Extract the [X, Y] coordinate from the center of the cell holding the provided text.  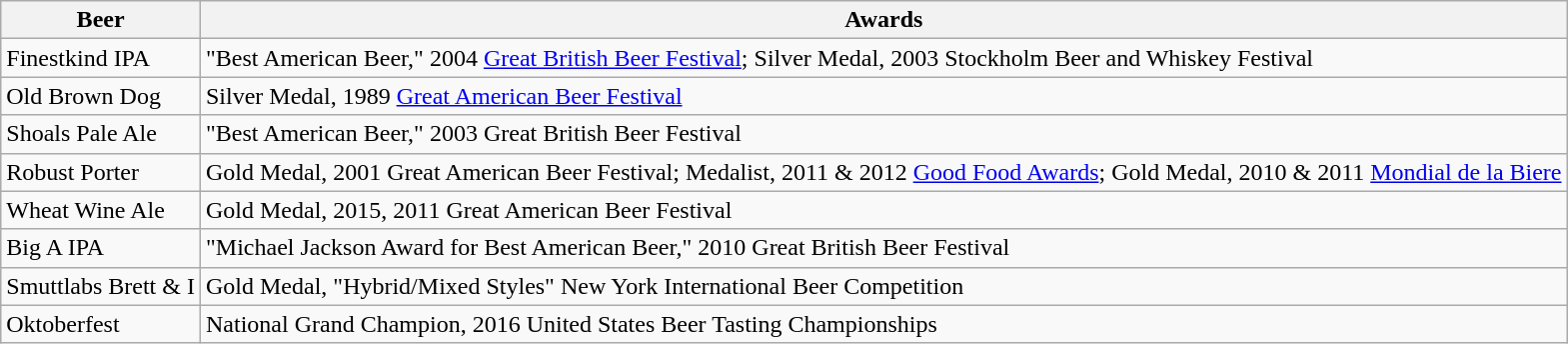
Smuttlabs Brett & I [101, 286]
Old Brown Dog [101, 96]
Oktoberfest [101, 324]
Gold Medal, 2001 Great American Beer Festival; Medalist, 2011 & 2012 Good Food Awards; Gold Medal, 2010 & 2011 Mondial de la Biere [883, 172]
Wheat Wine Ale [101, 210]
Awards [883, 20]
Shoals Pale Ale [101, 134]
Silver Medal, 1989 Great American Beer Festival [883, 96]
Finestkind IPA [101, 58]
"Best American Beer," 2003 Great British Beer Festival [883, 134]
Robust Porter [101, 172]
"Michael Jackson Award for Best American Beer," 2010 Great British Beer Festival [883, 248]
Gold Medal, "Hybrid/Mixed Styles" New York International Beer Competition [883, 286]
Big A IPA [101, 248]
"Best American Beer," 2004 Great British Beer Festival; Silver Medal, 2003 Stockholm Beer and Whiskey Festival [883, 58]
Beer [101, 20]
Gold Medal, 2015, 2011 Great American Beer Festival [883, 210]
National Grand Champion, 2016 United States Beer Tasting Championships [883, 324]
